Provide the (X, Y) coordinate of the cell's center where the given text is located.  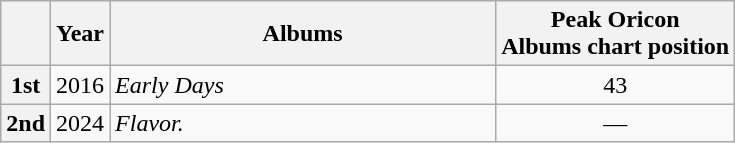
— (616, 123)
Year (80, 34)
Early Days (303, 85)
43 (616, 85)
Peak Oricon Albums chart position (616, 34)
Albums (303, 34)
2016 (80, 85)
2nd (26, 123)
2024 (80, 123)
Flavor. (303, 123)
1st (26, 85)
